Pinpoint the cell where the given text exists, returning its [X, Y] midpoint coordinate. 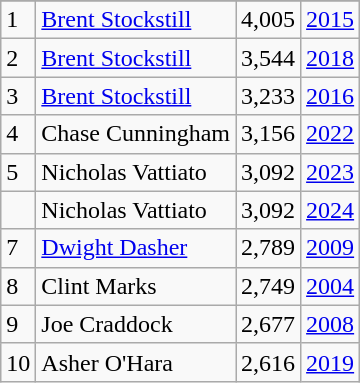
Asher O'Hara [136, 362]
2004 [330, 286]
2023 [330, 172]
10 [18, 362]
3,233 [268, 96]
Joe Craddock [136, 324]
Dwight Dasher [136, 248]
9 [18, 324]
3,156 [268, 134]
2024 [330, 210]
8 [18, 286]
Clint Marks [136, 286]
2,749 [268, 286]
4,005 [268, 20]
2008 [330, 324]
2015 [330, 20]
2009 [330, 248]
2018 [330, 58]
3 [18, 96]
2,789 [268, 248]
2022 [330, 134]
3,544 [268, 58]
2016 [330, 96]
2,616 [268, 362]
7 [18, 248]
2,677 [268, 324]
5 [18, 172]
1 [18, 20]
2019 [330, 362]
Chase Cunningham [136, 134]
2 [18, 58]
4 [18, 134]
